Pinpoint the cell where the given text exists, returning its (X, Y) midpoint coordinate. 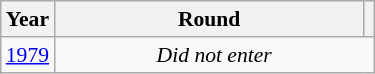
Did not enter (214, 55)
Round (209, 19)
Year (28, 19)
1979 (28, 55)
